Identify which cell holds the provided text, then report its [x, y] central coordinate. 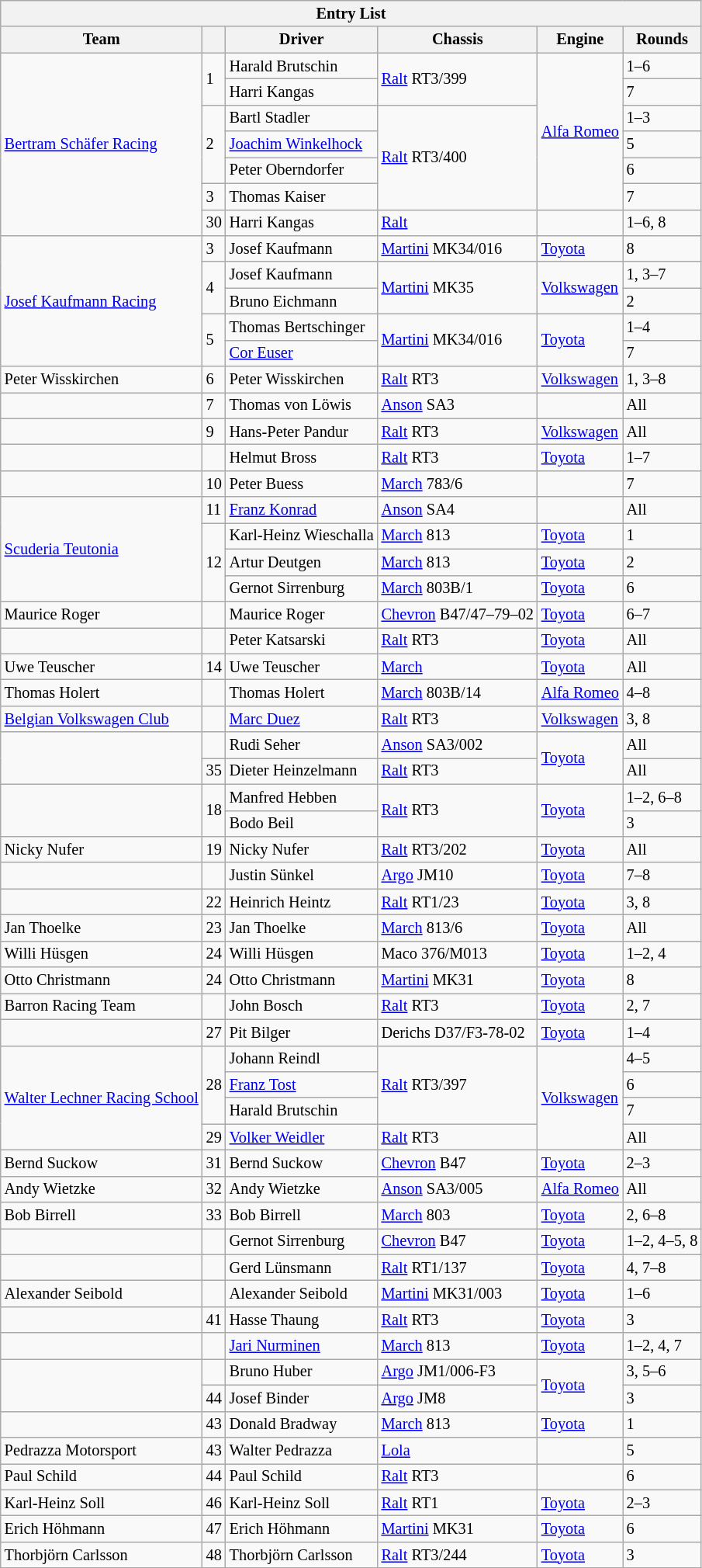
1–2, 4, 7 [662, 1346]
48 [214, 1555]
Thomas von Löwis [302, 405]
Manfred Hebben [302, 797]
March 783/6 [458, 484]
10 [214, 484]
Maco 376/M013 [458, 954]
Hasse Thaung [302, 1320]
Argo JM1/006-F3 [458, 1372]
Bodo Beil [302, 824]
March 803B/1 [458, 588]
1, 3–8 [662, 380]
Belgian Volkswagen Club [102, 719]
Ralt RT1/137 [458, 1268]
Peter Oberndorfer [302, 170]
Joachim Winkelhock [302, 144]
Peter Katsarski [302, 640]
47 [214, 1528]
Ralt RT3/400 [458, 157]
Bruno Huber [302, 1372]
Rounds [662, 40]
Scuderia Teutonia [102, 550]
Hans-Peter Pandur [302, 432]
Argo JM10 [458, 876]
23 [214, 928]
March 803B/14 [458, 692]
46 [214, 1503]
1–3 [662, 118]
Johann Reindl [302, 1059]
Thomas Kaiser [302, 196]
30 [214, 223]
Bartl Stadler [302, 118]
Justin Sünkel [302, 876]
Marc Duez [302, 719]
Artur Deutgen [302, 562]
2, 6–8 [662, 1216]
9 [214, 432]
Chassis [458, 40]
29 [214, 1137]
Walter Lechner Racing School [102, 1098]
22 [214, 902]
John Bosch [302, 1006]
Josef Binder [302, 1398]
12 [214, 562]
Helmut Bross [302, 457]
Volker Weidler [302, 1137]
Peter Buess [302, 484]
Argo JM8 [458, 1398]
1–6, 8 [662, 223]
Martini MK35 [458, 287]
Franz Konrad [302, 510]
1–2, 6–8 [662, 797]
Pedrazza Motorsport [102, 1450]
1–2, 4–5, 8 [662, 1241]
19 [214, 849]
Pit Bilger [302, 1032]
1–7 [662, 457]
Engine [580, 40]
6–7 [662, 614]
Ralt RT3/244 [458, 1555]
Ralt RT3/397 [458, 1085]
Anson SA3 [458, 405]
March 803 [458, 1216]
4–8 [662, 692]
28 [214, 1085]
Chevron B47/47–79–02 [458, 614]
March 813/6 [458, 928]
4 [214, 287]
Josef Kaufmann Racing [102, 300]
Ralt RT1/23 [458, 902]
Donald Bradway [302, 1424]
4, 7–8 [662, 1268]
Rudi Seher [302, 745]
Team [102, 40]
1, 3–7 [662, 275]
31 [214, 1163]
Walter Pedrazza [302, 1450]
Ralt [458, 223]
Jari Nurminen [302, 1346]
Anson SA4 [458, 510]
Anson SA3/002 [458, 745]
Franz Tost [302, 1084]
35 [214, 771]
Thomas Bertschinger [302, 327]
Gerd Lünsmann [302, 1268]
Derichs D37/F3-78-02 [458, 1032]
Entry List [351, 13]
Dieter Heinzelmann [302, 771]
3, 5–6 [662, 1372]
4–5 [662, 1059]
Ralt RT1 [458, 1503]
Barron Racing Team [102, 1006]
Bruno Eichmann [302, 301]
18 [214, 810]
Lola [458, 1450]
Martini MK31/003 [458, 1294]
Ralt RT3/202 [458, 849]
33 [214, 1216]
Bertram Schäfer Racing [102, 144]
March [458, 667]
32 [214, 1189]
Anson SA3/005 [458, 1189]
Karl-Heinz Wieschalla [302, 536]
1–2, 4 [662, 954]
2, 7 [662, 1006]
Cor Euser [302, 353]
11 [214, 510]
Ralt RT3/399 [458, 79]
7–8 [662, 876]
41 [214, 1320]
Heinrich Heintz [302, 902]
Driver [302, 40]
27 [214, 1032]
14 [214, 667]
